For the text-containing cell, return its midpoint in (X, Y) coordinate format. 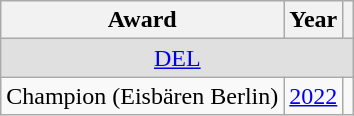
Year (314, 20)
Champion (Eisbären Berlin) (142, 96)
DEL (178, 58)
2022 (314, 96)
Award (142, 20)
